Return the [x, y] coordinate for the center point of the cell that contains the specified text.  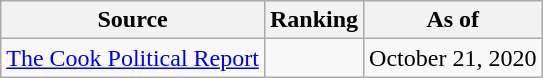
October 21, 2020 [453, 58]
The Cook Political Report [133, 58]
Ranking [314, 20]
As of [453, 20]
Source [133, 20]
